Find where the given text appears and provide that cell's center as (X, Y) coordinate. 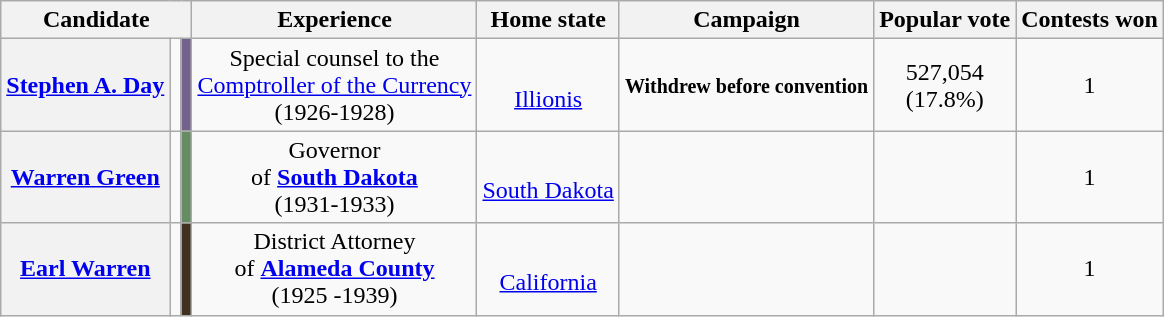
527,054(17.8%) (945, 85)
California (548, 269)
Popular vote (945, 20)
Warren Green (86, 177)
Special counsel to theComptroller of the Currency(1926-1928) (334, 85)
Contests won (1090, 20)
Experience (334, 20)
Campaign (746, 20)
Illionis (548, 85)
Governorof South Dakota(1931-1933) (334, 177)
Candidate (96, 20)
Home state (548, 20)
South Dakota (548, 177)
Earl Warren (86, 269)
District Attorneyof Alameda County(1925 -1939) (334, 269)
Withdrew before convention (746, 85)
Stephen A. Day (86, 85)
